Return (x, y) of the center of cell containing provided text 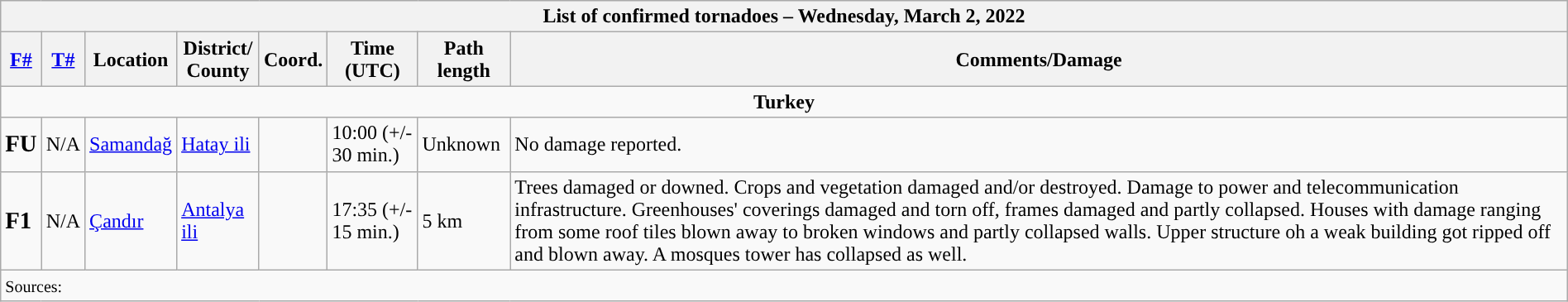
List of confirmed tornadoes – Wednesday, March 2, 2022 (784, 17)
5 km (464, 220)
Antalya ili (218, 220)
Time (UTC) (372, 60)
No damage reported. (1039, 144)
Path length (464, 60)
Hatay ili (218, 144)
FU (22, 144)
District/County (218, 60)
Comments/Damage (1039, 60)
Çandır (131, 220)
Sources: (784, 285)
F1 (22, 220)
Location (131, 60)
F# (22, 60)
Unknown (464, 144)
17:35 (+/- 15 min.) (372, 220)
Coord. (293, 60)
10:00 (+/- 30 min.) (372, 144)
T# (63, 60)
Samandağ (131, 144)
Turkey (784, 102)
